Locate the cell with the specified text and output its (X, Y) center coordinate. 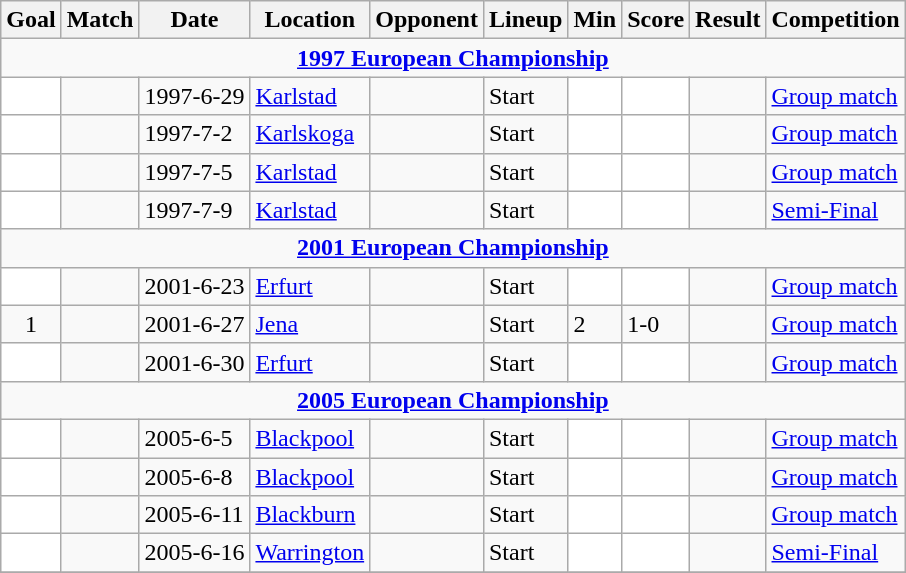
2005 European Championship (453, 400)
1 (31, 324)
2005-6-8 (194, 477)
2001-6-27 (194, 324)
Warrington (310, 553)
1-0 (656, 324)
Competition (836, 20)
Result (728, 20)
Score (656, 20)
2005-6-16 (194, 553)
2001 European Championship (453, 248)
2001-6-30 (194, 362)
1997-7-5 (194, 172)
1997-6-29 (194, 96)
Jena (310, 324)
1997-7-2 (194, 134)
2001-6-23 (194, 286)
Blackburn (310, 515)
Min (595, 20)
Lineup (525, 20)
1997 European Championship (453, 58)
2005-6-5 (194, 438)
2 (595, 324)
Goal (31, 20)
Match (100, 20)
Opponent (427, 20)
1997-7-9 (194, 210)
Location (310, 20)
Karlskoga (310, 134)
Date (194, 20)
2005-6-11 (194, 515)
